Return (x, y) of the center of cell containing provided text 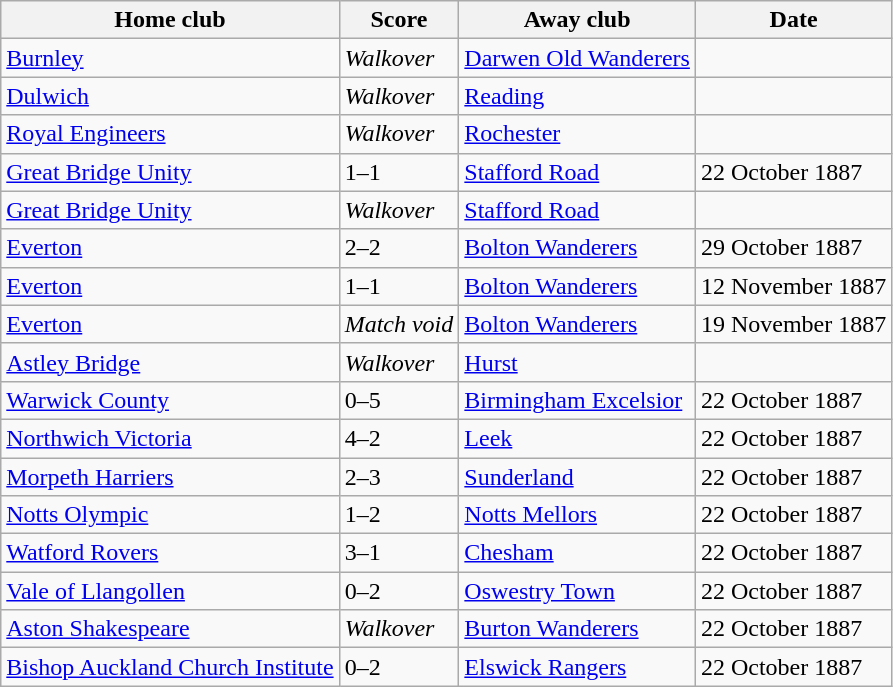
Oswestry Town (578, 591)
Leek (578, 438)
Northwich Victoria (170, 438)
Match void (399, 324)
Reading (578, 96)
Elswick Rangers (578, 667)
Away club (578, 20)
29 October 1887 (793, 248)
12 November 1887 (793, 286)
Darwen Old Wanderers (578, 58)
Warwick County (170, 400)
Royal Engineers (170, 134)
Hurst (578, 362)
Score (399, 20)
Astley Bridge (170, 362)
Chesham (578, 553)
Notts Mellors (578, 515)
Watford Rovers (170, 553)
4–2 (399, 438)
Rochester (578, 134)
2–2 (399, 248)
Birmingham Excelsior (578, 400)
Morpeth Harriers (170, 477)
0–5 (399, 400)
Aston Shakespeare (170, 629)
Vale of Llangollen (170, 591)
Home club (170, 20)
Burton Wanderers (578, 629)
3–1 (399, 553)
Notts Olympic (170, 515)
Bishop Auckland Church Institute (170, 667)
Dulwich (170, 96)
2–3 (399, 477)
19 November 1887 (793, 324)
Sunderland (578, 477)
1–2 (399, 515)
Burnley (170, 58)
Date (793, 20)
